Determine the (X, Y) coordinate at the center of the cell enclosing the given text.  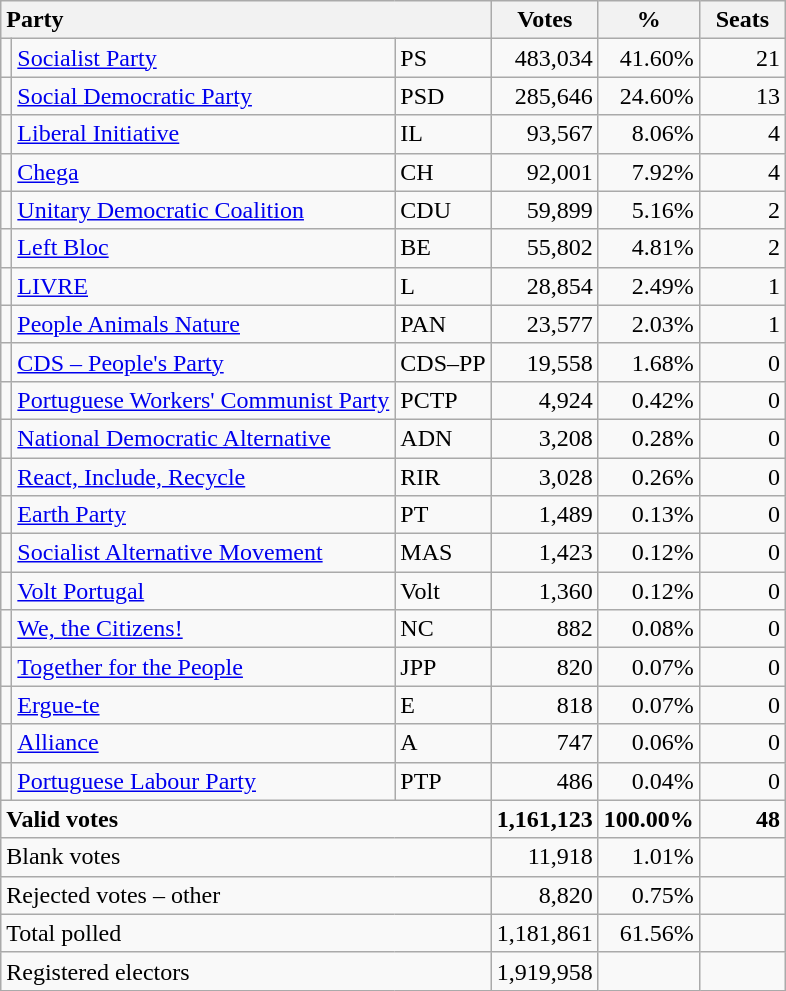
2.49% (648, 286)
Seats (742, 20)
Liberal Initiative (204, 134)
PSD (443, 96)
0.06% (648, 743)
92,001 (544, 172)
23,577 (544, 324)
IL (443, 134)
28,854 (544, 286)
Volt (443, 591)
1,161,123 (544, 819)
PAN (443, 324)
LIVRE (204, 286)
2.03% (648, 324)
PTP (443, 781)
CDS – People's Party (204, 362)
CDU (443, 210)
ADN (443, 438)
Socialist Party (204, 58)
L (443, 286)
CH (443, 172)
0.04% (648, 781)
0.13% (648, 515)
Left Bloc (204, 248)
59,899 (544, 210)
820 (544, 667)
1,489 (544, 515)
486 (544, 781)
1.68% (648, 362)
0.08% (648, 629)
48 (742, 819)
24.60% (648, 96)
National Democratic Alternative (204, 438)
0.26% (648, 477)
3,208 (544, 438)
PT (443, 515)
BE (443, 248)
19,558 (544, 362)
5.16% (648, 210)
882 (544, 629)
% (648, 20)
Alliance (204, 743)
CDS–PP (443, 362)
Socialist Alternative Movement (204, 553)
61.56% (648, 933)
1,360 (544, 591)
8,820 (544, 895)
Ergue-te (204, 705)
NC (443, 629)
People Animals Nature (204, 324)
Portuguese Workers' Communist Party (204, 400)
Together for the People (204, 667)
Portuguese Labour Party (204, 781)
483,034 (544, 58)
0.42% (648, 400)
Registered electors (246, 971)
React, Include, Recycle (204, 477)
93,567 (544, 134)
Blank votes (246, 857)
Earth Party (204, 515)
Votes (544, 20)
Social Democratic Party (204, 96)
JPP (443, 667)
1.01% (648, 857)
1,181,861 (544, 933)
PCTP (443, 400)
Unitary Democratic Coalition (204, 210)
Rejected votes – other (246, 895)
4,924 (544, 400)
1,919,958 (544, 971)
7.92% (648, 172)
100.00% (648, 819)
41.60% (648, 58)
Valid votes (246, 819)
1,423 (544, 553)
PS (443, 58)
0.28% (648, 438)
Chega (204, 172)
818 (544, 705)
3,028 (544, 477)
Total polled (246, 933)
A (443, 743)
55,802 (544, 248)
MAS (443, 553)
Volt Portugal (204, 591)
We, the Citizens! (204, 629)
Party (246, 20)
4.81% (648, 248)
21 (742, 58)
8.06% (648, 134)
11,918 (544, 857)
0.75% (648, 895)
RIR (443, 477)
13 (742, 96)
E (443, 705)
747 (544, 743)
285,646 (544, 96)
